Find where the given text appears and provide that cell's center as (X, Y) coordinate. 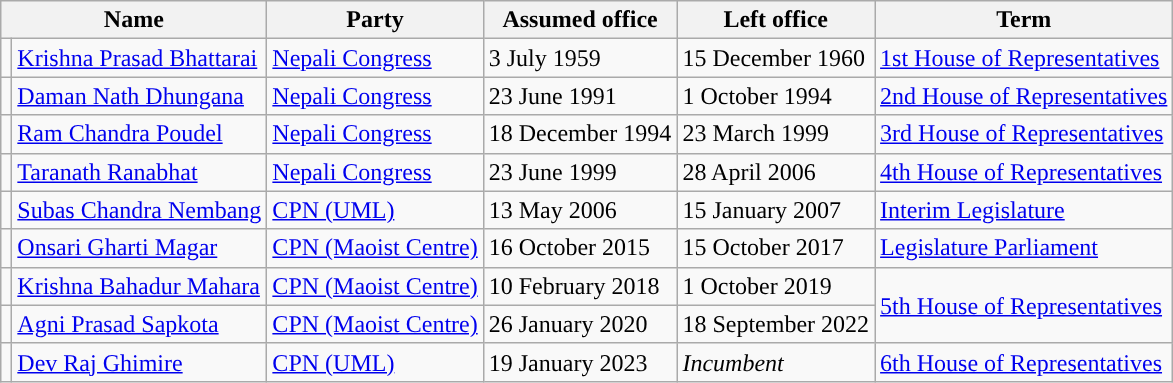
Term (1024, 20)
15 December 1960 (776, 58)
Legislature Parliament (1024, 248)
Krishna Bahadur Mahara (140, 286)
3rd House of Representatives (1024, 134)
Agni Prasad Sapkota (140, 324)
1 October 1994 (776, 96)
15 January 2007 (776, 210)
18 December 1994 (580, 134)
Name (134, 20)
Assumed office (580, 20)
13 May 2006 (580, 210)
Incumbent (776, 362)
Party (375, 20)
Left office (776, 20)
5th House of Representatives (1024, 305)
23 June 1991 (580, 96)
16 October 2015 (580, 248)
Subas Chandra Nembang (140, 210)
Interim Legislature (1024, 210)
26 January 2020 (580, 324)
Daman Nath Dhungana (140, 96)
15 October 2017 (776, 248)
3 July 1959 (580, 58)
Ram Chandra Poudel (140, 134)
18 September 2022 (776, 324)
23 June 1999 (580, 172)
19 January 2023 (580, 362)
10 February 2018 (580, 286)
Taranath Ranabhat (140, 172)
23 March 1999 (776, 134)
Onsari Gharti Magar (140, 248)
4th House of Representatives (1024, 172)
28 April 2006 (776, 172)
1st House of Representatives (1024, 58)
6th House of Representatives (1024, 362)
Dev Raj Ghimire (140, 362)
2nd House of Representatives (1024, 96)
1 October 2019 (776, 286)
Krishna Prasad Bhattarai (140, 58)
